Locate the cell with the specified text and output its [X, Y] center coordinate. 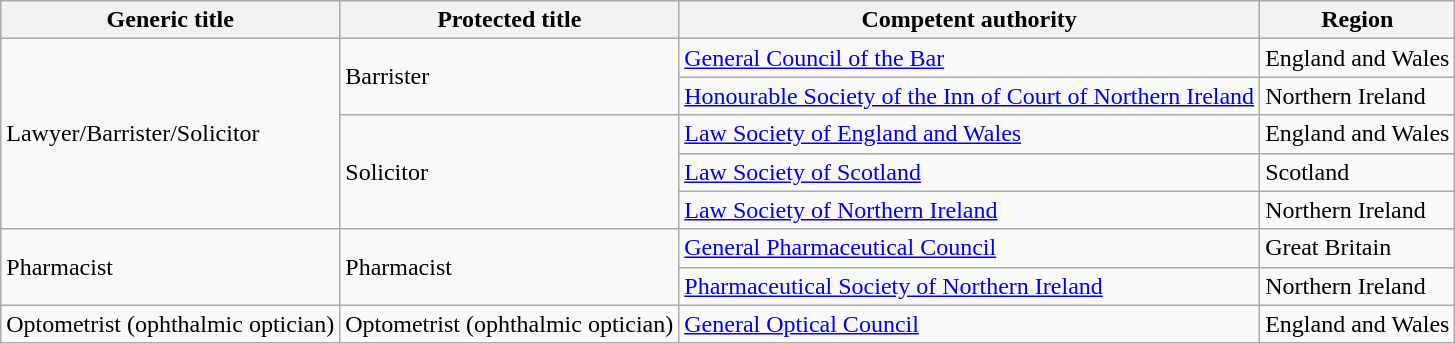
Protected title [510, 20]
General Optical Council [970, 324]
Pharmaceutical Society of Northern Ireland [970, 286]
General Council of the Bar [970, 58]
General Pharmaceutical Council [970, 248]
Barrister [510, 77]
Region [1358, 20]
Honourable Society of the Inn of Court of Northern Ireland [970, 96]
Solicitor [510, 172]
Generic title [170, 20]
Law Society of England and Wales [970, 134]
Lawyer/Barrister/Solicitor [170, 134]
Great Britain [1358, 248]
Law Society of Scotland [970, 172]
Scotland [1358, 172]
Law Society of Northern Ireland [970, 210]
Competent authority [970, 20]
